Return the [x, y] coordinate for the center point of the cell that contains the specified text.  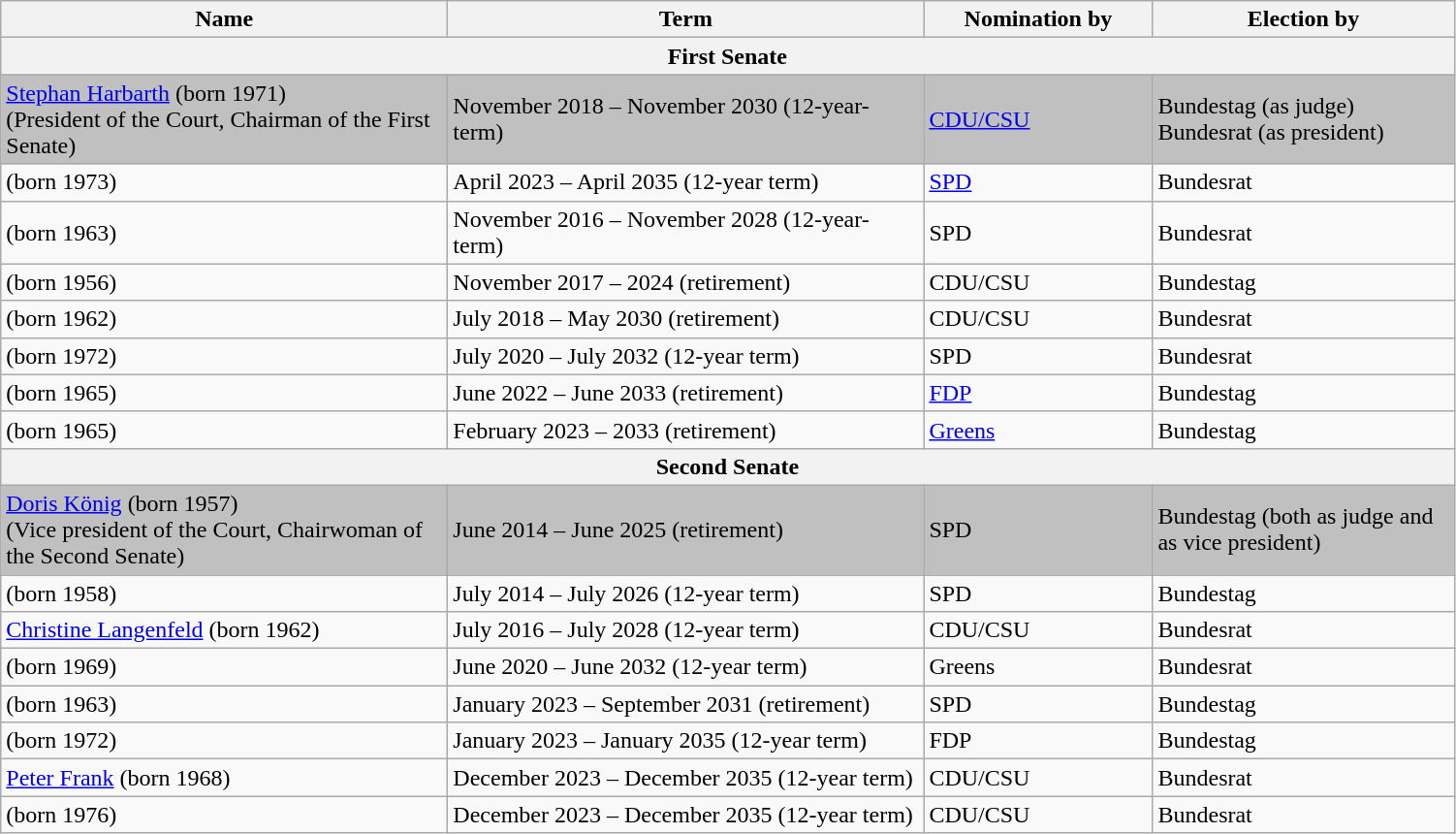
Election by [1303, 19]
November 2018 – November 2030 (12-year-term) [686, 119]
(born 1969) [225, 667]
July 2020 – July 2032 (12-year term) [686, 356]
February 2023 – 2033 (retirement) [686, 430]
July 2016 – July 2028 (12-year term) [686, 630]
(born 1976) [225, 815]
Stephan Harbarth (born 1971)(President of the Court, Chairman of the First Senate) [225, 119]
Bundestag (as judge) Bundesrat (as president) [1303, 119]
(born 1956) [225, 282]
Bundestag (both as judge and as vice president) [1303, 529]
First Senate [727, 56]
Nomination by [1038, 19]
June 2022 – June 2033 (retirement) [686, 393]
July 2014 – July 2026 (12-year term) [686, 593]
Name [225, 19]
(born 1962) [225, 319]
(born 1973) [225, 182]
January 2023 – September 2031 (retirement) [686, 704]
Peter Frank (born 1968) [225, 778]
June 2014 – June 2025 (retirement) [686, 529]
Doris König (born 1957)(Vice president of the Court, Chairwoman of the Second Senate) [225, 529]
(born 1958) [225, 593]
Christine Langenfeld (born 1962) [225, 630]
November 2016 – November 2028 (12-year-term) [686, 233]
April 2023 – April 2035 (12-year term) [686, 182]
Term [686, 19]
June 2020 – June 2032 (12-year term) [686, 667]
January 2023 – January 2035 (12-year term) [686, 741]
November 2017 – 2024 (retirement) [686, 282]
July 2018 – May 2030 (retirement) [686, 319]
Second Senate [727, 466]
